Extract the (X, Y) coordinate from the center of the cell holding the provided text.  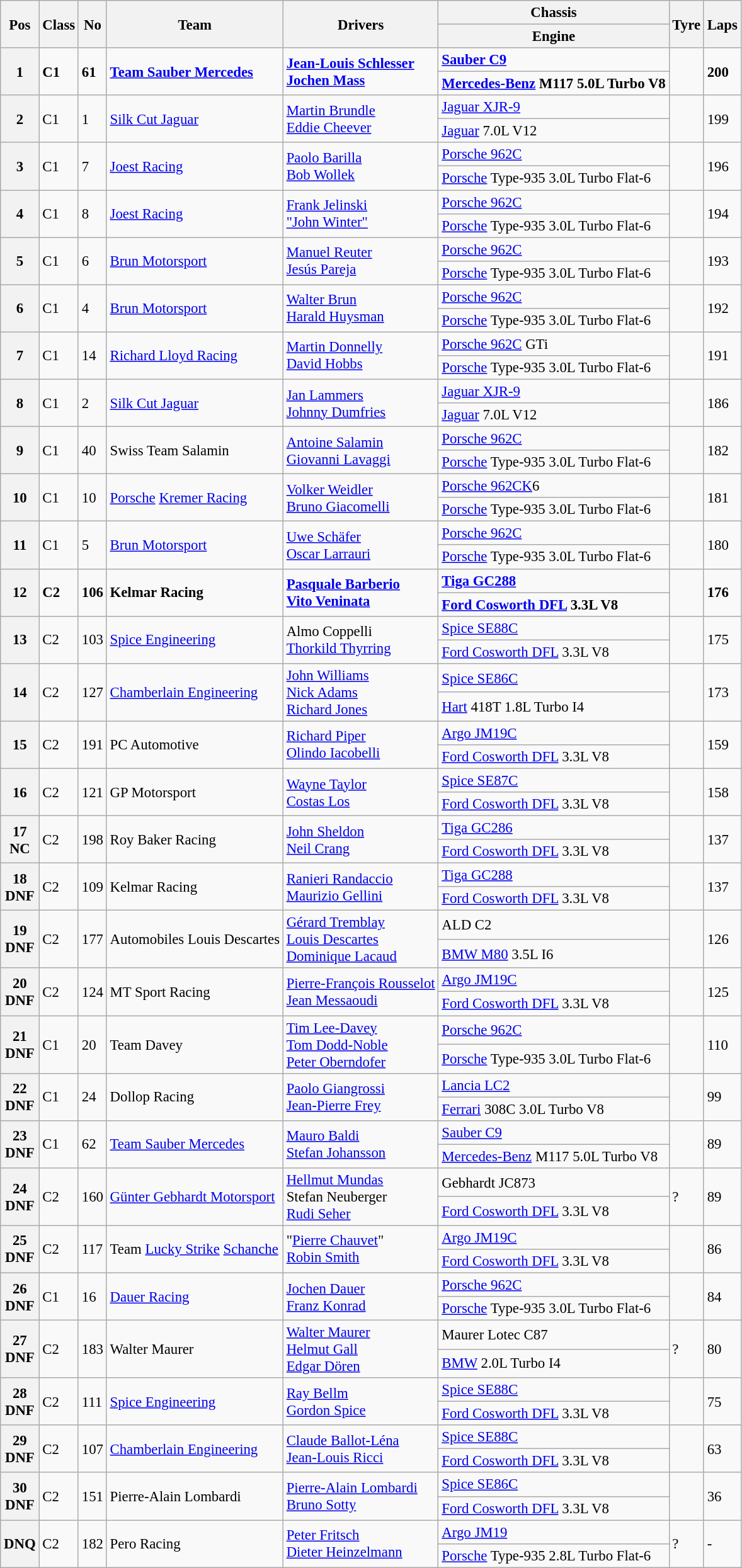
Porsche Kremer Racing (195, 497)
86 (722, 1249)
40 (92, 451)
Walter Maurer Helmut Gall Edgar Dören (360, 1349)
Martin Donnelly David Hobbs (360, 355)
Peter Fritsch Dieter Heinzelmann (360, 1544)
193 (722, 261)
Mauro Baldi Stefan Johansson (360, 1144)
Uwe Schäfer Oscar Larrauri (360, 545)
176 (722, 592)
Gérard Tremblay Louis Descartes Dominique Lacaud (360, 940)
159 (722, 744)
Chassis (554, 13)
29DNF (20, 1448)
Porsche 962CK6 (554, 486)
Drivers (360, 24)
No (92, 24)
Jean-Louis Schlesser Jochen Mass (360, 72)
Automobiles Louis Descartes (195, 940)
20DNF (20, 992)
62 (92, 1144)
Tim Lee-Davey Tom Dodd-Noble Peter Oberndofer (360, 1045)
Paolo Giangrossi Jean-Pierre Frey (360, 1097)
30DNF (20, 1496)
PC Automotive (195, 744)
Jochen Dauer Franz Konrad (360, 1296)
20 (92, 1045)
28DNF (20, 1402)
173 (722, 693)
158 (722, 792)
Manuel Reuter Jesús Pareja (360, 261)
Ranieri Randaccio Maurizio Gellini (360, 887)
111 (92, 1402)
3 (20, 166)
Ferrari 308C 3.0L Turbo V8 (554, 1109)
Ray Bellm Gordon Spice (360, 1402)
19DNF (20, 940)
199 (722, 118)
183 (92, 1349)
Porsche 962C GTi (554, 344)
Tyre (687, 24)
Frank Jelinski "John Winter" (360, 214)
Roy Baker Racing (195, 840)
75 (722, 1402)
Pierre-Alain Lombardi Bruno Sotty (360, 1496)
103 (92, 640)
Engine (554, 37)
Dauer Racing (195, 1296)
17NC (20, 840)
36 (722, 1496)
Pos (20, 24)
24DNF (20, 1197)
180 (722, 545)
Günter Gebhardt Motorsport (195, 1197)
John Williams Nick Adams Richard Jones (360, 693)
Pasquale Barberio Vito Veninata (360, 592)
110 (722, 1045)
26DNF (20, 1296)
194 (722, 214)
107 (92, 1448)
Swiss Team Salamin (195, 451)
12 (20, 592)
177 (92, 940)
Team Davey (195, 1045)
Tiga GC286 (554, 828)
196 (722, 166)
Claude Ballot-Léna Jean-Louis Ricci (360, 1448)
BMW 2.0L Turbo I4 (554, 1363)
109 (92, 887)
13 (20, 640)
21DNF (20, 1045)
61 (92, 72)
Pierre-François Rousselot Jean Messaoudi (360, 992)
186 (722, 403)
MT Sport Racing (195, 992)
Walter Brun Harald Huysman (360, 309)
GP Motorsport (195, 792)
Richard Lloyd Racing (195, 355)
175 (722, 640)
127 (92, 693)
Class (59, 24)
Paolo Barilla Bob Wollek (360, 166)
Gebhardt JC873 (554, 1183)
192 (722, 309)
200 (722, 72)
Pierre-Alain Lombardi (195, 1496)
Almo Coppelli Thorkild Thyrring (360, 640)
Argo JM19 (554, 1532)
80 (722, 1349)
22DNF (20, 1097)
Martin Brundle Eddie Cheever (360, 118)
Team (195, 24)
- (722, 1544)
Volker Weidler Bruno Giacomelli (360, 497)
"Pierre Chauvet" Robin Smith (360, 1249)
Hellmut Mundas Stefan Neuberger Rudi Seher (360, 1197)
106 (92, 592)
99 (722, 1097)
23DNF (20, 1144)
Maurer Lotec C87 (554, 1335)
63 (722, 1448)
125 (722, 992)
9 (20, 451)
Antoine Salamin Giovanni Lavaggi (360, 451)
Wayne Taylor Costas Los (360, 792)
John Sheldon Neil Crang (360, 840)
151 (92, 1496)
ALD C2 (554, 925)
Laps (722, 24)
Team Lucky Strike Schanche (195, 1249)
84 (722, 1296)
Walter Maurer (195, 1349)
27DNF (20, 1349)
DNQ (20, 1544)
BMW M80 3.5L I6 (554, 954)
11 (20, 545)
Porsche Type-935 2.8L Turbo Flat-6 (554, 1555)
Jan Lammers Johnny Dumfries (360, 403)
Lancia LC2 (554, 1085)
124 (92, 992)
198 (92, 840)
181 (722, 497)
25DNF (20, 1249)
Richard Piper Olindo Iacobelli (360, 744)
126 (722, 940)
24 (92, 1097)
Spice SE87C (554, 780)
Dollop Racing (195, 1097)
18DNF (20, 887)
117 (92, 1249)
Pero Racing (195, 1544)
121 (92, 792)
Hart 418T 1.8L Turbo I4 (554, 707)
15 (20, 744)
160 (92, 1197)
